Detect which cell encompasses the target text, then output its [X, Y] center coordinate. 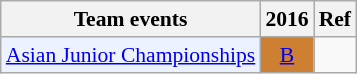
Ref [335, 19]
B [286, 55]
Team events [131, 19]
2016 [286, 19]
Asian Junior Championships [131, 55]
